Output the (x, y) coordinate of the center of the cell containing the given text.  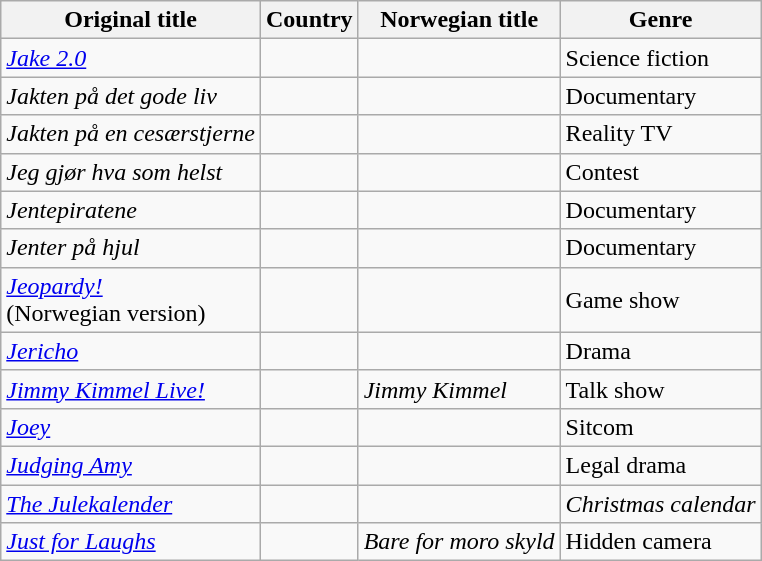
Jeopardy!(Norwegian version) (131, 300)
Original title (131, 20)
Jimmy Kimmel (459, 389)
Jakten på det gode liv (131, 96)
Jeg gjør hva som helst (131, 172)
Jimmy Kimmel Live! (131, 389)
Jericho (131, 351)
Jentepiratene (131, 210)
Jenter på hjul (131, 248)
Reality TV (660, 134)
Jake 2.0 (131, 58)
Game show (660, 300)
Bare for moro skyld (459, 542)
Science fiction (660, 58)
Talk show (660, 389)
Genre (660, 20)
Contest (660, 172)
Just for Laughs (131, 542)
Joey (131, 427)
Country (309, 20)
Drama (660, 351)
Jakten på en cesærstjerne (131, 134)
Norwegian title (459, 20)
Hidden camera (660, 542)
Judging Amy (131, 465)
Christmas calendar (660, 503)
Sitcom (660, 427)
The Julekalender (131, 503)
Legal drama (660, 465)
